Output the [X, Y] coordinate of the center of the cell containing the given text.  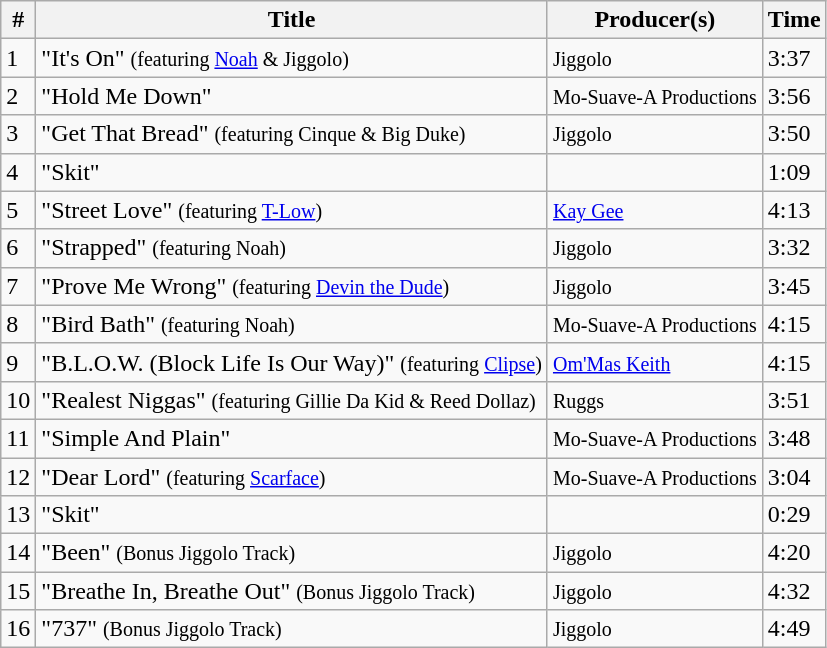
# [18, 20]
4 [18, 172]
"737" (Bonus Jiggolo Track) [292, 629]
"Bird Bath" (featuring Noah) [292, 324]
2 [18, 96]
"Dear Lord" (featuring Scarface) [292, 477]
1 [18, 58]
14 [18, 553]
0:29 [794, 515]
"Breathe In, Breathe Out" (Bonus Jiggolo Track) [292, 591]
3:32 [794, 248]
8 [18, 324]
Kay Gee [654, 210]
16 [18, 629]
Title [292, 20]
9 [18, 362]
3:37 [794, 58]
15 [18, 591]
12 [18, 477]
Time [794, 20]
5 [18, 210]
"Get That Bread" (featuring Cinque & Big Duke) [292, 134]
"Prove Me Wrong" (featuring Devin the Dude) [292, 286]
11 [18, 438]
6 [18, 248]
"It's On" (featuring Noah & Jiggolo) [292, 58]
Producer(s) [654, 20]
3:56 [794, 96]
4:13 [794, 210]
1:09 [794, 172]
"Hold Me Down" [292, 96]
"Been" (Bonus Jiggolo Track) [292, 553]
Ruggs [654, 400]
3:04 [794, 477]
"Realest Niggas" (featuring Gillie Da Kid & Reed Dollaz) [292, 400]
"Strapped" (featuring Noah) [292, 248]
3:51 [794, 400]
"B.L.O.W. (Block Life Is Our Way)" (featuring Clipse) [292, 362]
10 [18, 400]
4:20 [794, 553]
7 [18, 286]
3:45 [794, 286]
"Street Love" (featuring T-Low) [292, 210]
4:32 [794, 591]
Om'Mas Keith [654, 362]
3 [18, 134]
3:48 [794, 438]
3:50 [794, 134]
13 [18, 515]
"Simple And Plain" [292, 438]
4:49 [794, 629]
